Capture the cell that displays the provided text and extract its [X, Y] central coordinate. 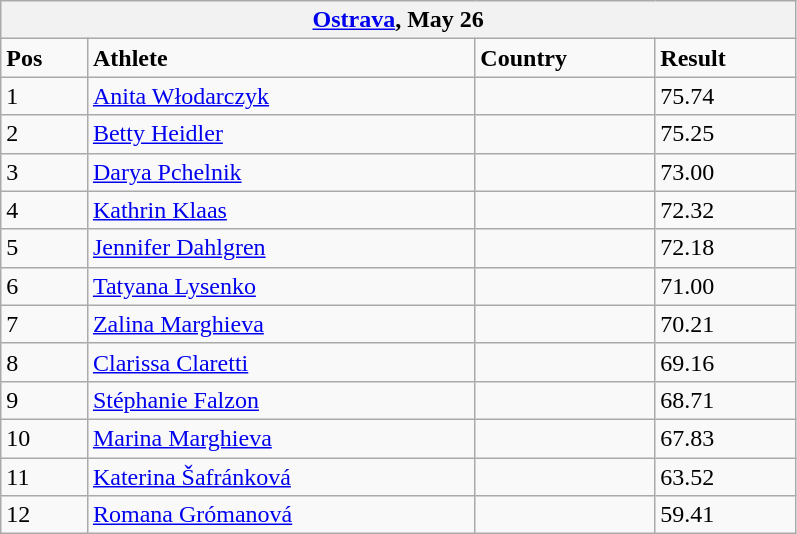
12 [44, 515]
Anita Włodarczyk [280, 96]
72.32 [726, 210]
11 [44, 477]
Marina Marghieva [280, 438]
67.83 [726, 438]
Romana Grómanová [280, 515]
Clarissa Claretti [280, 362]
7 [44, 324]
59.41 [726, 515]
Katerina Šafránková [280, 477]
73.00 [726, 172]
Result [726, 58]
75.25 [726, 134]
70.21 [726, 324]
Jennifer Dahlgren [280, 248]
10 [44, 438]
3 [44, 172]
9 [44, 400]
68.71 [726, 400]
Athlete [280, 58]
8 [44, 362]
4 [44, 210]
Betty Heidler [280, 134]
2 [44, 134]
Country [565, 58]
5 [44, 248]
6 [44, 286]
Ostrava, May 26 [398, 20]
72.18 [726, 248]
75.74 [726, 96]
Stéphanie Falzon [280, 400]
Zalina Marghieva [280, 324]
Kathrin Klaas [280, 210]
Pos [44, 58]
63.52 [726, 477]
71.00 [726, 286]
1 [44, 96]
69.16 [726, 362]
Tatyana Lysenko [280, 286]
Darya Pchelnik [280, 172]
